Identify which cell holds the provided text, then report its [X, Y] central coordinate. 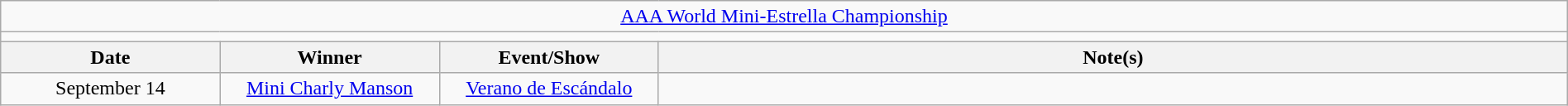
Event/Show [549, 57]
Verano de Escándalo [549, 89]
Date [111, 57]
AAA World Mini-Estrella Championship [784, 17]
Note(s) [1113, 57]
Mini Charly Manson [329, 89]
September 14 [111, 89]
Winner [329, 57]
